Return the [X, Y] coordinate for the center point of the cell that contains the specified text.  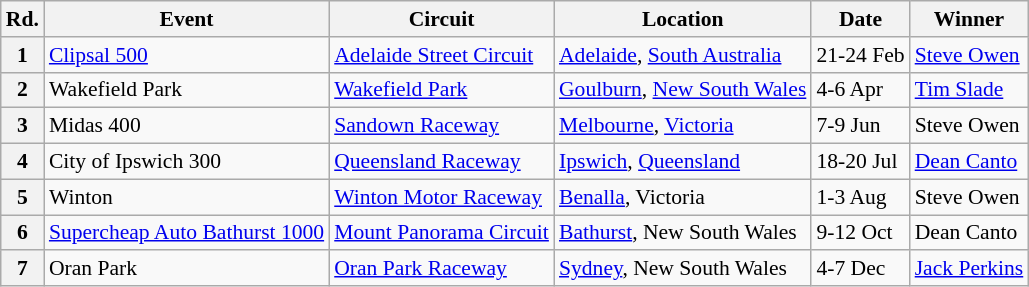
1-3 Aug [860, 197]
6 [22, 233]
Circuit [442, 19]
Event [186, 19]
Ipswich, Queensland [682, 162]
7 [22, 269]
Benalla, Victoria [682, 197]
4-7 Dec [860, 269]
Mount Panorama Circuit [442, 233]
Winner [970, 19]
9-12 Oct [860, 233]
Clipsal 500 [186, 55]
Adelaide, South Australia [682, 55]
Jack Perkins [970, 269]
Adelaide Street Circuit [442, 55]
Rd. [22, 19]
Location [682, 19]
3 [22, 126]
Bathurst, New South Wales [682, 233]
Sandown Raceway [442, 126]
Tim Slade [970, 90]
Goulburn, New South Wales [682, 90]
21-24 Feb [860, 55]
7-9 Jun [860, 126]
Winton Motor Raceway [442, 197]
5 [22, 197]
4-6 Apr [860, 90]
Supercheap Auto Bathurst 1000 [186, 233]
Oran Park Raceway [442, 269]
Oran Park [186, 269]
2 [22, 90]
18-20 Jul [860, 162]
1 [22, 55]
Sydney, New South Wales [682, 269]
4 [22, 162]
Winton [186, 197]
Midas 400 [186, 126]
Date [860, 19]
City of Ipswich 300 [186, 162]
Melbourne, Victoria [682, 126]
Queensland Raceway [442, 162]
